Detect which cell encompasses the target text, then output its (x, y) center coordinate. 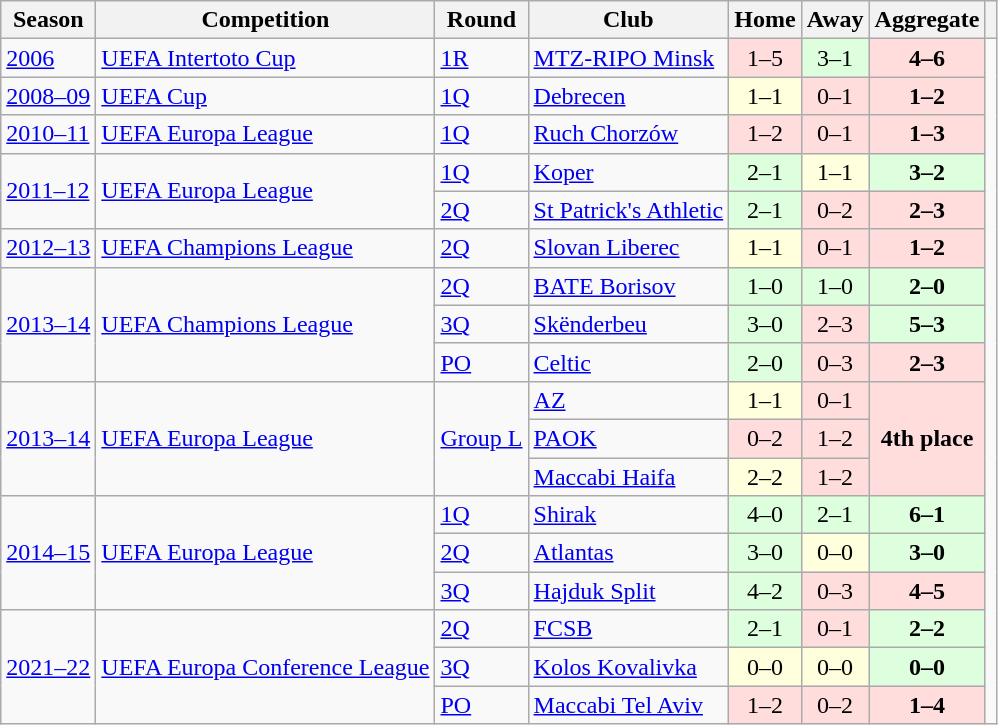
Group L (482, 438)
1–3 (927, 134)
Slovan Liberec (628, 248)
Celtic (628, 362)
UEFA Intertoto Cup (266, 58)
Club (628, 20)
4th place (927, 438)
2014–15 (48, 553)
1–5 (765, 58)
Hajduk Split (628, 591)
Maccabi Haifa (628, 477)
3–1 (835, 58)
4–2 (765, 591)
AZ (628, 400)
2008–09 (48, 96)
2010–11 (48, 134)
Kolos Kovalivka (628, 667)
Skënderbeu (628, 324)
5–3 (927, 324)
Shirak (628, 515)
Ruch Chorzów (628, 134)
2021–22 (48, 667)
MTZ-RIPO Minsk (628, 58)
Round (482, 20)
Maccabi Tel Aviv (628, 705)
UEFA Europa Conference League (266, 667)
Debrecen (628, 96)
Home (765, 20)
6–1 (927, 515)
Koper (628, 172)
Away (835, 20)
St Patrick's Athletic (628, 210)
4–0 (765, 515)
2011–12 (48, 191)
2012–13 (48, 248)
1R (482, 58)
UEFA Cup (266, 96)
PAOK (628, 438)
FCSB (628, 629)
Atlantas (628, 553)
Competition (266, 20)
1–4 (927, 705)
3–2 (927, 172)
4–6 (927, 58)
4–5 (927, 591)
2006 (48, 58)
BATE Borisov (628, 286)
Season (48, 20)
Aggregate (927, 20)
